Locate the cell with the specified text and output its (X, Y) center coordinate. 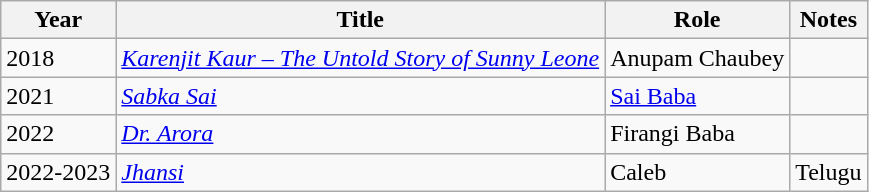
Caleb (698, 172)
2022-2023 (58, 172)
Dr. Arora (360, 134)
Telugu (828, 172)
2021 (58, 96)
2018 (58, 58)
Year (58, 20)
Anupam Chaubey (698, 58)
Sabka Sai (360, 96)
Role (698, 20)
2022 (58, 134)
Karenjit Kaur – The Untold Story of Sunny Leone (360, 58)
Jhansi (360, 172)
Title (360, 20)
Firangi Baba (698, 134)
Sai Baba (698, 96)
Notes (828, 20)
